For the text-containing cell, return its midpoint in (X, Y) coordinate format. 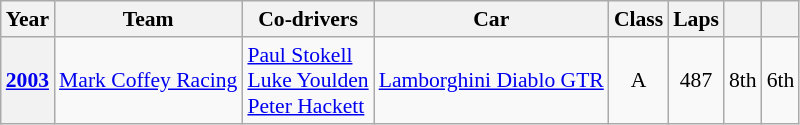
Co-drivers (308, 19)
Car (492, 19)
Team (148, 19)
Laps (696, 19)
A (638, 80)
Mark Coffey Racing (148, 80)
Lamborghini Diablo GTR (492, 80)
2003 (28, 80)
Year (28, 19)
Class (638, 19)
6th (781, 80)
Paul Stokell Luke Youlden Peter Hackett (308, 80)
8th (743, 80)
487 (696, 80)
